Capture the cell that displays the provided text and extract its [X, Y] central coordinate. 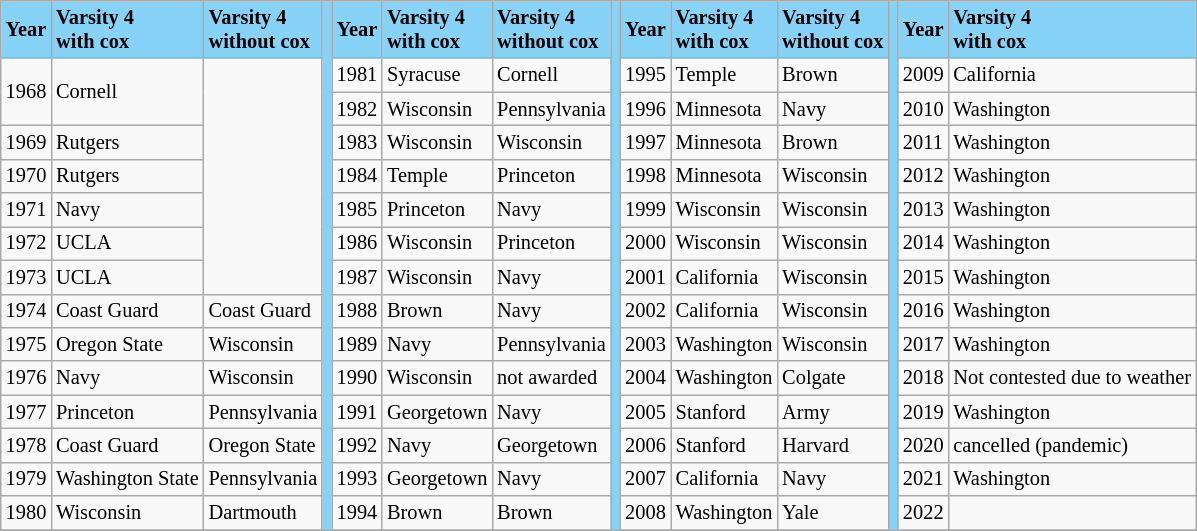
1989 [357, 344]
1991 [357, 412]
not awarded [551, 378]
2008 [645, 513]
2000 [645, 243]
2014 [923, 243]
1999 [645, 210]
2006 [645, 445]
2013 [923, 210]
1982 [357, 109]
2009 [923, 75]
1996 [645, 109]
1987 [357, 277]
2022 [923, 513]
Army [832, 412]
2015 [923, 277]
1988 [357, 311]
2005 [645, 412]
1995 [645, 75]
Syracuse [437, 75]
2016 [923, 311]
1981 [357, 75]
1973 [26, 277]
1977 [26, 412]
1974 [26, 311]
1994 [357, 513]
2007 [645, 479]
2011 [923, 142]
2018 [923, 378]
1984 [357, 176]
2004 [645, 378]
1975 [26, 344]
1968 [26, 92]
1970 [26, 176]
Dartmouth [263, 513]
2002 [645, 311]
1969 [26, 142]
2019 [923, 412]
Colgate [832, 378]
1979 [26, 479]
2017 [923, 344]
1992 [357, 445]
2001 [645, 277]
1993 [357, 479]
1985 [357, 210]
1990 [357, 378]
2003 [645, 344]
Washington State [127, 479]
1997 [645, 142]
Yale [832, 513]
1986 [357, 243]
1978 [26, 445]
2012 [923, 176]
1998 [645, 176]
2010 [923, 109]
cancelled (pandemic) [1072, 445]
1976 [26, 378]
Not contested due to weather [1072, 378]
1972 [26, 243]
2021 [923, 479]
1971 [26, 210]
2020 [923, 445]
1980 [26, 513]
1983 [357, 142]
Harvard [832, 445]
